Determine the [X, Y] coordinate at the center of the cell enclosing the given text.  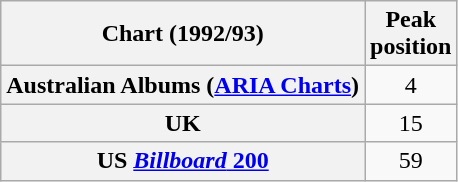
UK [183, 123]
Australian Albums (ARIA Charts) [183, 85]
15 [411, 123]
US Billboard 200 [183, 161]
Peakposition [411, 34]
Chart (1992/93) [183, 34]
59 [411, 161]
4 [411, 85]
